Detect which cell encompasses the target text, then output its (X, Y) center coordinate. 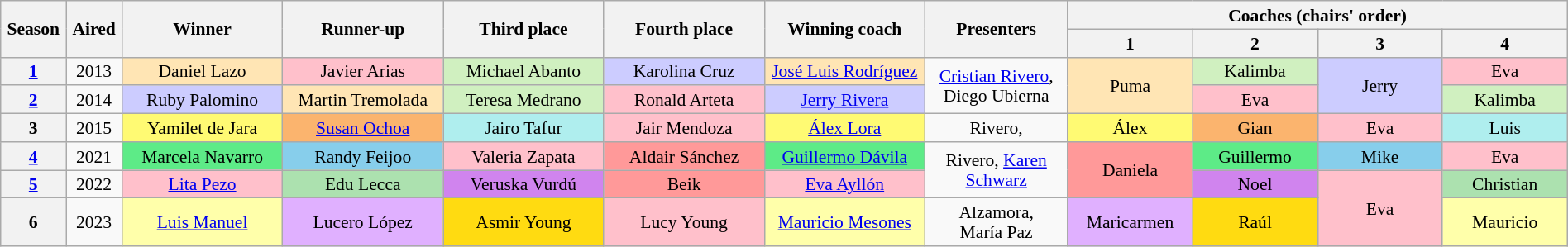
Álex (1130, 128)
Noel (1255, 184)
Luis (1505, 128)
Edu Lecca (363, 184)
Guillermo Dávila (844, 156)
6 (33, 222)
Yamilet de Jara (202, 128)
Gian (1255, 128)
Teresa Medrano (523, 100)
Ruby Palomino (202, 100)
Asmir Young (523, 222)
Veruska Vurdú (523, 184)
Jairo Tafur (523, 128)
Cristian Rivero,Diego Ubierna (996, 85)
Christian (1505, 184)
Luis Manuel (202, 222)
Mike (1379, 156)
Jerry (1379, 85)
2015 (94, 128)
Karolina Cruz (684, 71)
Álex Lora (844, 128)
Runner-up (363, 29)
Mauricio (1505, 222)
Valeria Zapata (523, 156)
Third place (523, 29)
Susan Ochoa (363, 128)
2013 (94, 71)
Daniel Lazo (202, 71)
Lita Pezo (202, 184)
Presenters (996, 29)
Winner (202, 29)
2014 (94, 100)
Javier Arias (363, 71)
Season (33, 29)
2023 (94, 222)
Winning coach (844, 29)
5 (33, 184)
Aired (94, 29)
Lucero López (363, 222)
2021 (94, 156)
Jerry Rivera (844, 100)
Fourth place (684, 29)
Coaches (chairs' order) (1317, 15)
José Luis Rodríguez (844, 71)
Daniela (1130, 170)
Raúl (1255, 222)
Beik (684, 184)
Ronald Arteta (684, 100)
Randy Feijoo (363, 156)
Eva Ayllón (844, 184)
Michael Abanto (523, 71)
Guillermo (1255, 156)
Aldair Sánchez (684, 156)
Lucy Young (684, 222)
Maricarmen (1130, 222)
Mauricio Mesones (844, 222)
Alzamora,María Paz (996, 222)
Rivero, (996, 128)
Jair Mendoza (684, 128)
Marcela Navarro (202, 156)
Martin Tremolada (363, 100)
2022 (94, 184)
Puma (1130, 85)
Rivero, Karen Schwarz (996, 170)
